Determine the [x, y] coordinate at the center of the cell enclosing the given text.  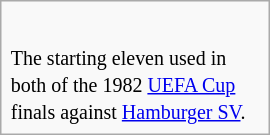
The starting eleven used in both of the 1982 UEFA Cup finals against Hamburger SV. [134, 84]
